Return (x, y) of the center of cell containing provided text 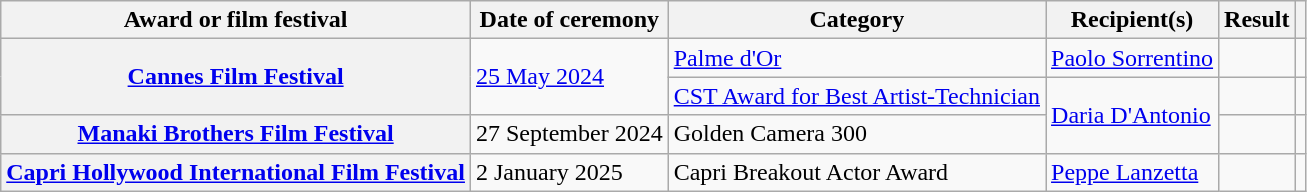
Palme d'Or (856, 58)
Paolo Sorrentino (1132, 58)
Daria D'Antonio (1132, 115)
27 September 2024 (569, 134)
Manaki Brothers Film Festival (236, 134)
Recipient(s) (1132, 20)
25 May 2024 (569, 77)
Date of ceremony (569, 20)
Peppe Lanzetta (1132, 172)
Category (856, 20)
Result (1257, 20)
Golden Camera 300 (856, 134)
2 January 2025 (569, 172)
Award or film festival (236, 20)
Cannes Film Festival (236, 77)
Capri Hollywood International Film Festival (236, 172)
Capri Breakout Actor Award (856, 172)
CST Award for Best Artist-Technician (856, 96)
